Capture the cell that displays the provided text and extract its (x, y) central coordinate. 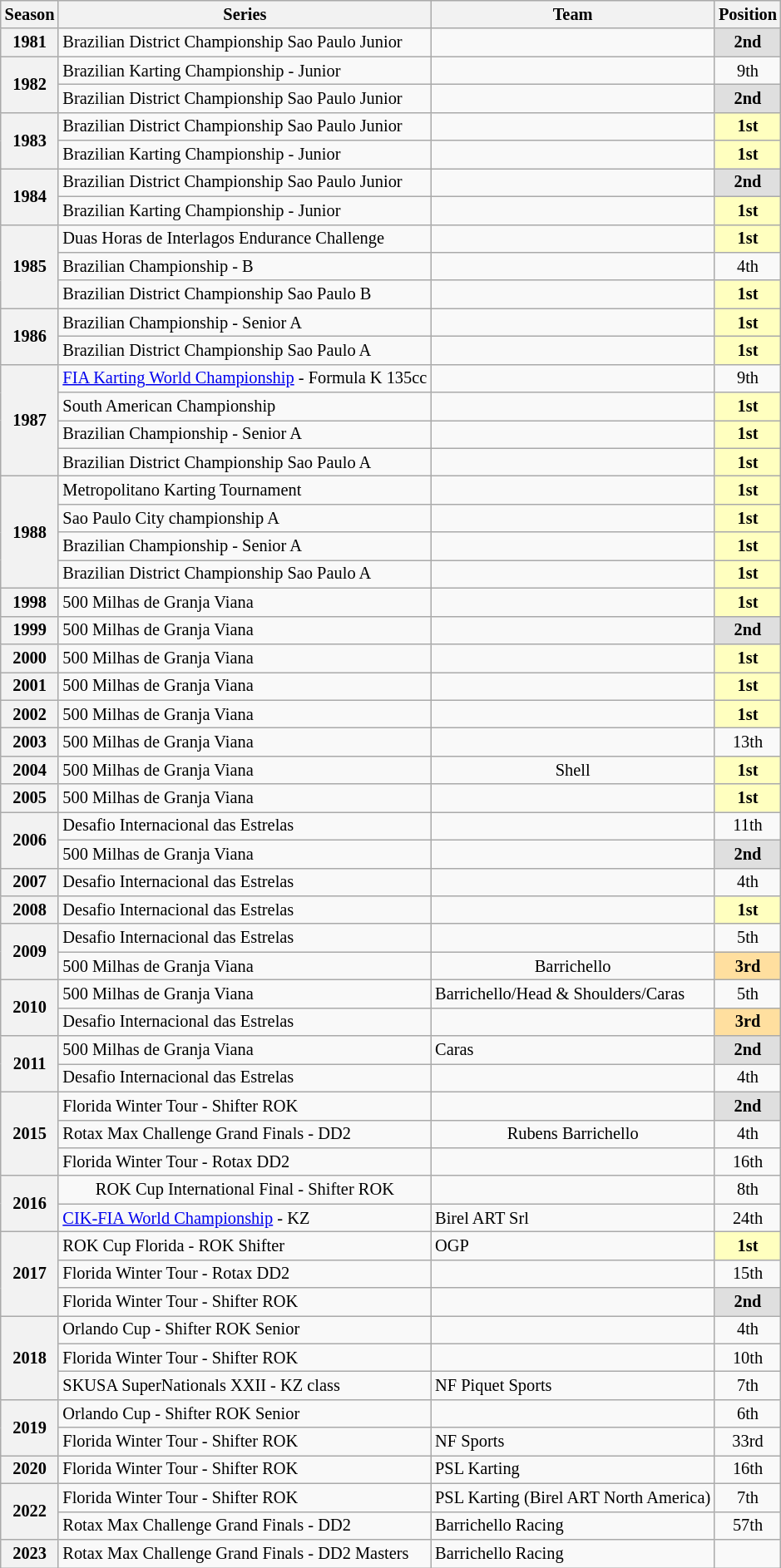
1981 (30, 42)
2010 (30, 1008)
2016 (30, 1204)
Barrichello (572, 966)
ROK Cup Florida - ROK Shifter (245, 1245)
2007 (30, 882)
24th (748, 1218)
Barrichello/Head & Shoulders/Caras (572, 994)
10th (748, 1358)
2002 (30, 714)
2004 (30, 770)
2015 (30, 1134)
Rubens Barrichello (572, 1134)
1988 (30, 532)
NF Piquet Sports (572, 1386)
Sao Paulo City championship A (245, 518)
2003 (30, 742)
2017 (30, 1274)
FIA Karting World Championship - Formula K 135cc (245, 378)
Team (572, 14)
Caras (572, 1050)
Duas Horas de Interlagos Endurance Challenge (245, 239)
ROK Cup International Final - Shifter ROK (245, 1190)
1984 (30, 196)
33rd (748, 1442)
2023 (30, 1553)
PSL Karting (Birel ART North America) (572, 1497)
Season (30, 14)
13th (748, 742)
2011 (30, 1064)
2022 (30, 1511)
2006 (30, 840)
2000 (30, 658)
2008 (30, 910)
1999 (30, 630)
SKUSA SuperNationals XXII - KZ class (245, 1386)
Series (245, 14)
Birel ART Srl (572, 1218)
Position (748, 14)
Shell (572, 770)
1987 (30, 421)
8th (748, 1190)
Metropolitano Karting Tournament (245, 490)
2020 (30, 1469)
15th (748, 1274)
Rotax Max Challenge Grand Finals - DD2 Masters (245, 1553)
2018 (30, 1357)
CIK-FIA World Championship - KZ (245, 1218)
57th (748, 1526)
OGP (572, 1245)
1998 (30, 602)
2001 (30, 686)
2005 (30, 798)
1985 (30, 266)
Brazilian District Championship Sao Paulo B (245, 294)
NF Sports (572, 1442)
South American Championship (245, 407)
Brazilian Championship - B (245, 266)
1983 (30, 140)
1986 (30, 336)
2009 (30, 951)
1982 (30, 85)
2019 (30, 1427)
6th (748, 1413)
11th (748, 826)
PSL Karting (572, 1469)
